Detect which cell encompasses the target text, then output its (X, Y) center coordinate. 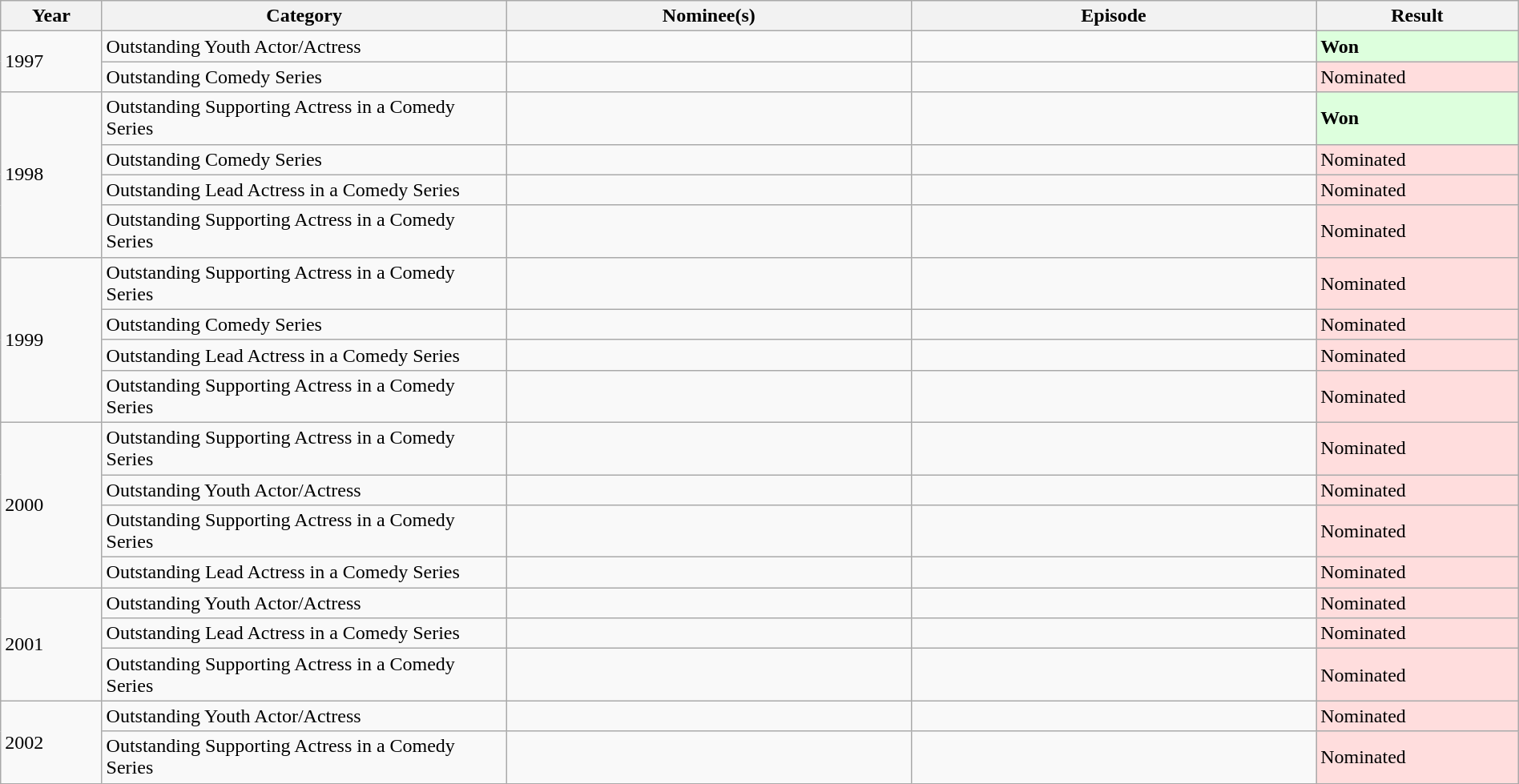
Episode (1114, 16)
2001 (51, 644)
Nominee(s) (708, 16)
Category (304, 16)
1999 (51, 340)
2002 (51, 742)
Year (51, 16)
2000 (51, 505)
Result (1418, 16)
1998 (51, 175)
1997 (51, 62)
